Return the [x, y] coordinate for the center point of the cell that contains the specified text.  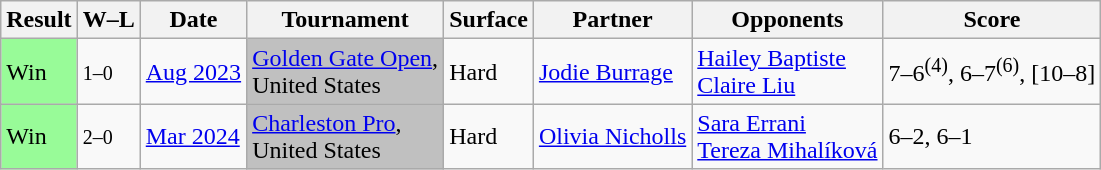
Score [992, 20]
Date [193, 20]
Hailey Baptiste Claire Liu [788, 72]
Opponents [788, 20]
Golden Gate Open, United States [346, 72]
Charleston Pro, United States [346, 136]
Partner [612, 20]
2–0 [108, 136]
6–2, 6–1 [992, 136]
Jodie Burrage [612, 72]
Mar 2024 [193, 136]
Sara Errani Tereza Mihalíková [788, 136]
1–0 [108, 72]
W–L [108, 20]
Result [39, 20]
Surface [489, 20]
Aug 2023 [193, 72]
Tournament [346, 20]
Olivia Nicholls [612, 136]
7–6(4), 6–7(6), [10–8] [992, 72]
